Determine the [X, Y] coordinate at the center of the cell enclosing the given text.  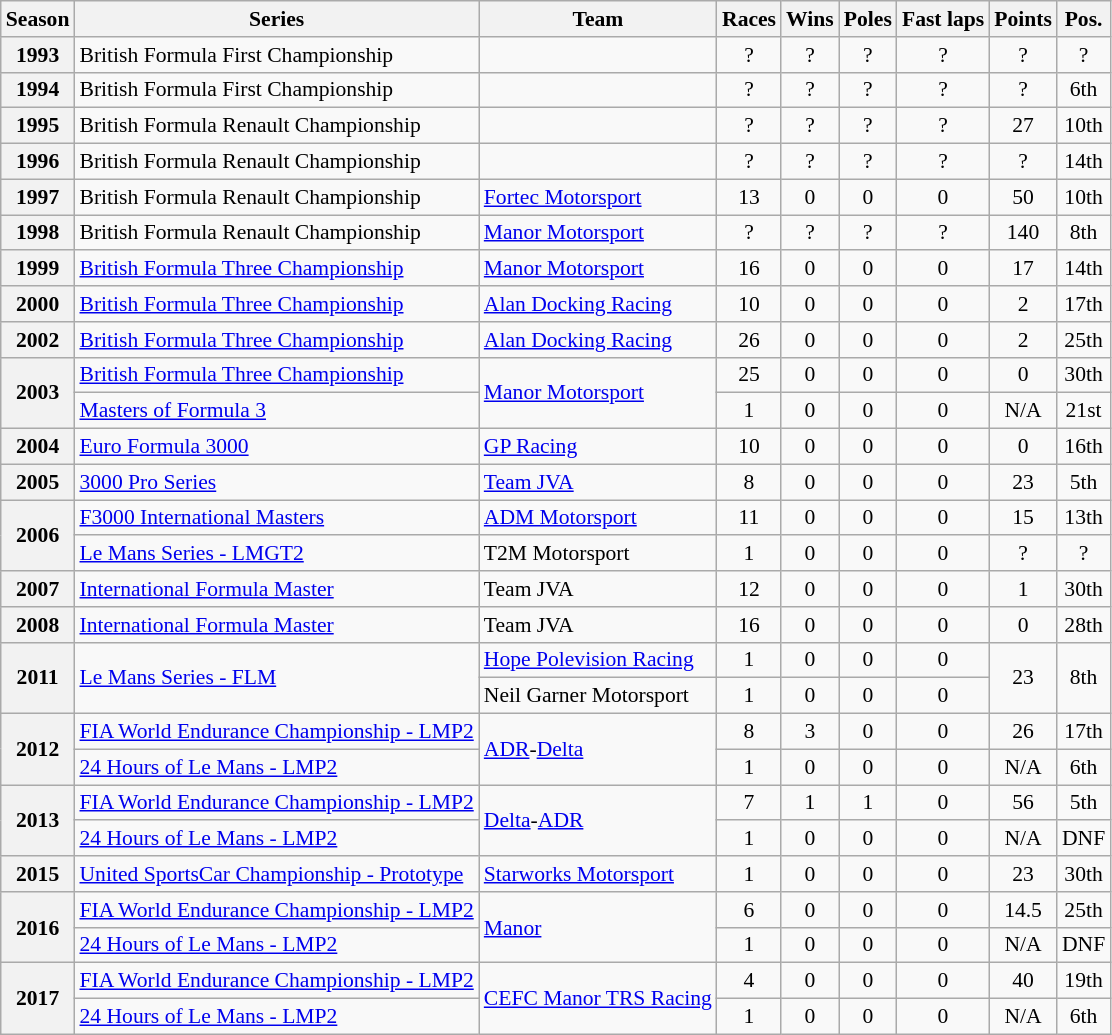
2013 [38, 820]
3 [810, 732]
2017 [38, 998]
2012 [38, 750]
15 [1023, 518]
2008 [38, 625]
2003 [38, 392]
2005 [38, 482]
13 [749, 197]
Neil Garner Motorsport [598, 696]
3000 Pro Series [276, 482]
Starworks Motorsport [598, 874]
17 [1023, 269]
28th [1084, 625]
Points [1023, 19]
F3000 International Masters [276, 518]
12 [749, 589]
16th [1084, 447]
7 [749, 803]
2000 [38, 304]
Wins [810, 19]
1993 [38, 55]
1996 [38, 162]
Euro Formula 3000 [276, 447]
ADR-Delta [598, 750]
Series [276, 19]
Poles [868, 19]
T2M Motorsport [598, 554]
50 [1023, 197]
ADM Motorsport [598, 518]
Team [598, 19]
1995 [38, 126]
2011 [38, 678]
1998 [38, 233]
Fortec Motorsport [598, 197]
56 [1023, 803]
Manor [598, 928]
2016 [38, 928]
14.5 [1023, 910]
1999 [38, 269]
CEFC Manor TRS Racing [598, 998]
Hope Polevision Racing [598, 660]
Fast laps [943, 19]
4 [749, 981]
Masters of Formula 3 [276, 411]
1997 [38, 197]
25 [749, 375]
2007 [38, 589]
Le Mans Series - FLM [276, 678]
21st [1084, 411]
13th [1084, 518]
GP Racing [598, 447]
140 [1023, 233]
Pos. [1084, 19]
2015 [38, 874]
19th [1084, 981]
United SportsCar Championship - Prototype [276, 874]
6 [749, 910]
Races [749, 19]
Le Mans Series - LMGT2 [276, 554]
2006 [38, 536]
2002 [38, 340]
2004 [38, 447]
Delta-ADR [598, 820]
11 [749, 518]
Season [38, 19]
40 [1023, 981]
27 [1023, 126]
1994 [38, 90]
